From the cell containing the given text, extract its center point as [x, y] coordinate. 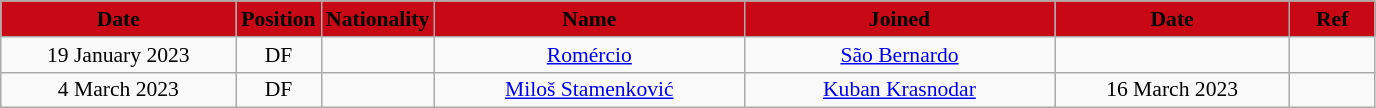
Romércio [589, 55]
16 March 2023 [1172, 90]
Name [589, 19]
Joined [899, 19]
Nationality [378, 19]
Ref [1332, 19]
Miloš Stamenković [589, 90]
19 January 2023 [118, 55]
Kuban Krasnodar [899, 90]
4 March 2023 [118, 90]
São Bernardo [899, 55]
Position [278, 19]
